For the text-containing cell, return its midpoint in [x, y] coordinate format. 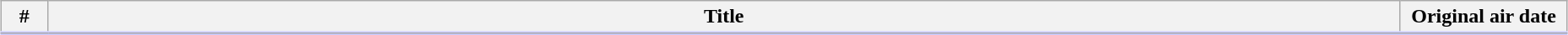
Original air date [1484, 17]
Title [724, 17]
# [24, 17]
